Pinpoint the cell where the given text exists, returning its (X, Y) midpoint coordinate. 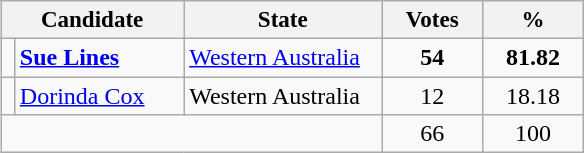
Candidate (92, 20)
66 (432, 134)
54 (432, 57)
State (283, 20)
% (534, 20)
100 (534, 134)
12 (432, 95)
Dorinda Cox (98, 95)
81.82 (534, 57)
18.18 (534, 95)
Sue Lines (98, 57)
Votes (432, 20)
